Search for the cell housing the specified text and yield its [X, Y] center coordinate. 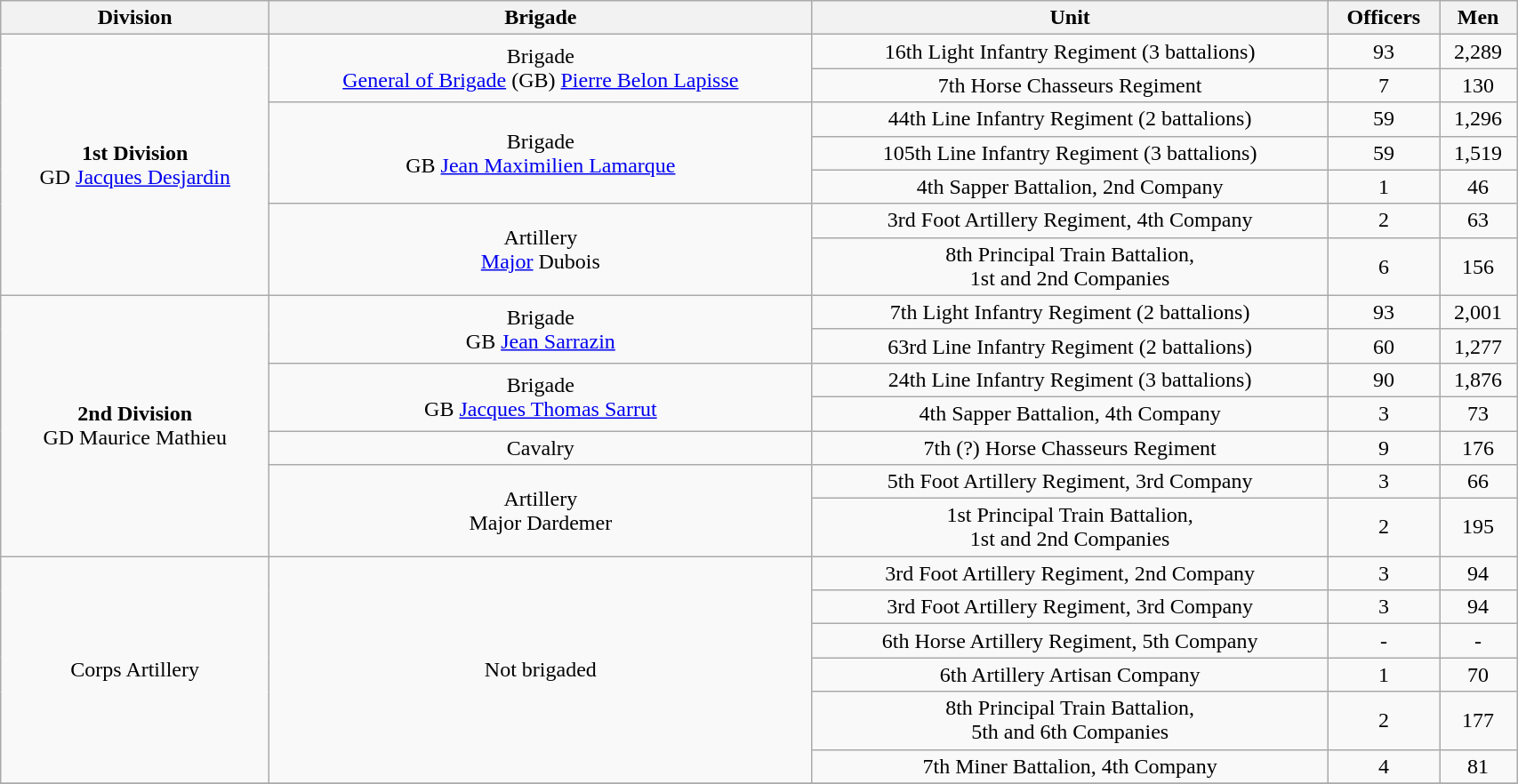
24th Line Infantry Regiment (3 battalions) [1070, 380]
BrigadeGB Jean Maximilien Lamarque [541, 153]
6th Horse Artillery Regiment, 5th Company [1070, 641]
60 [1384, 346]
Cavalry [541, 447]
46 [1478, 187]
BrigadeGB Jean Sarrazin [541, 329]
2,289 [1478, 52]
1st Principal Train Battalion,1st and 2nd Companies [1070, 528]
6th Artillery Artisan Company [1070, 675]
ArtilleryMajor Dubois [541, 249]
9 [1384, 447]
3rd Foot Artillery Regiment, 4th Company [1070, 220]
7th (?) Horse Chasseurs Regiment [1070, 447]
70 [1478, 675]
130 [1478, 85]
Brigade [541, 18]
8th Principal Train Battalion,1st and 2nd Companies [1070, 267]
1st DivisionGD Jacques Desjardin [135, 165]
Officers [1384, 18]
5th Foot Artillery Regiment, 3rd Company [1070, 482]
63 [1478, 220]
16th Light Infantry Regiment (3 battalions) [1070, 52]
8th Principal Train Battalion,5th and 6th Companies [1070, 720]
1,876 [1478, 380]
195 [1478, 528]
1,519 [1478, 153]
2nd DivisionGD Maurice Mathieu [135, 425]
7th Miner Battalion, 4th Company [1070, 766]
90 [1384, 380]
7 [1384, 85]
63rd Line Infantry Regiment (2 battalions) [1070, 346]
Corps Artillery [135, 670]
44th Line Infantry Regiment (2 battalions) [1070, 119]
BrigadeGB Jacques Thomas Sarrut [541, 396]
7th Horse Chasseurs Regiment [1070, 85]
Unit [1070, 18]
2,001 [1478, 312]
4 [1384, 766]
176 [1478, 447]
Division [135, 18]
1,277 [1478, 346]
4th Sapper Battalion, 2nd Company [1070, 187]
Men [1478, 18]
105th Line Infantry Regiment (3 battalions) [1070, 153]
BrigadeGeneral of Brigade (GB) Pierre Belon Lapisse [541, 68]
7th Light Infantry Regiment (2 battalions) [1070, 312]
73 [1478, 413]
Not brigaded [541, 670]
177 [1478, 720]
6 [1384, 267]
4th Sapper Battalion, 4th Company [1070, 413]
ArtilleryMajor Dardemer [541, 510]
3rd Foot Artillery Regiment, 2nd Company [1070, 573]
66 [1478, 482]
1,296 [1478, 119]
3rd Foot Artillery Regiment, 3rd Company [1070, 607]
156 [1478, 267]
81 [1478, 766]
